Extract the [X, Y] coordinate from the center of the cell holding the provided text.  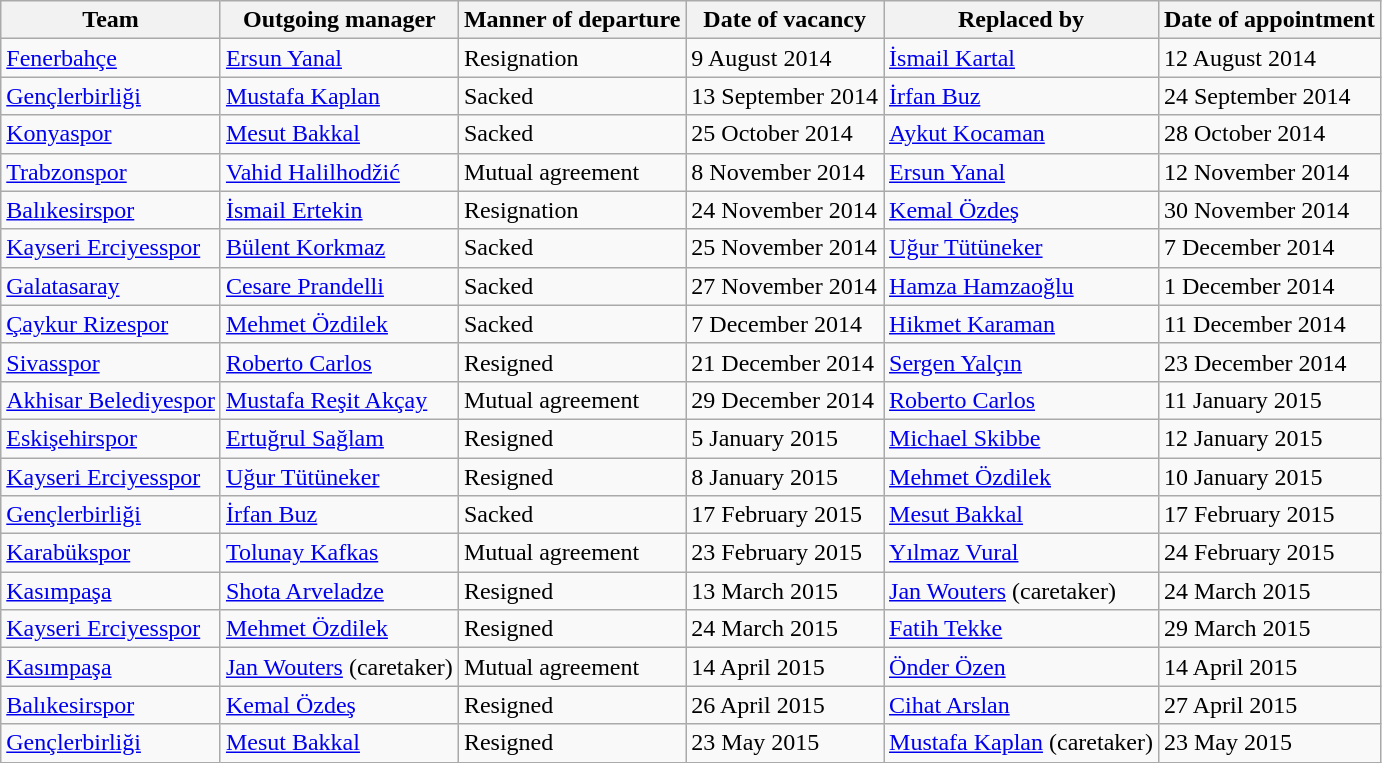
Date of appointment [1269, 20]
Konyaspor [111, 134]
24 November 2014 [785, 210]
26 April 2015 [785, 705]
Shota Arveladze [339, 591]
12 January 2015 [1269, 438]
8 November 2014 [785, 172]
30 November 2014 [1269, 210]
28 October 2014 [1269, 134]
Team [111, 20]
Karabükspor [111, 553]
Outgoing manager [339, 20]
Cihat Arslan [1022, 705]
11 December 2014 [1269, 324]
23 February 2015 [785, 553]
Sivasspor [111, 362]
Tolunay Kafkas [339, 553]
13 September 2014 [785, 96]
İsmail Kartal [1022, 58]
29 March 2015 [1269, 629]
24 February 2015 [1269, 553]
Mustafa Kaplan [339, 96]
Mustafa Kaplan (caretaker) [1022, 743]
Aykut Kocaman [1022, 134]
Cesare Prandelli [339, 286]
Ertuğrul Sağlam [339, 438]
Manner of departure [572, 20]
23 December 2014 [1269, 362]
Mustafa Reşit Akçay [339, 400]
Yılmaz Vural [1022, 553]
Bülent Korkmaz [339, 248]
29 December 2014 [785, 400]
Sergen Yalçın [1022, 362]
12 August 2014 [1269, 58]
Michael Skibbe [1022, 438]
Vahid Halilhodžić [339, 172]
24 September 2014 [1269, 96]
8 January 2015 [785, 477]
İsmail Ertekin [339, 210]
Hamza Hamzaoğlu [1022, 286]
Önder Özen [1022, 667]
Replaced by [1022, 20]
27 November 2014 [785, 286]
1 December 2014 [1269, 286]
Trabzonspor [111, 172]
Hikmet Karaman [1022, 324]
Galatasaray [111, 286]
13 March 2015 [785, 591]
10 January 2015 [1269, 477]
21 December 2014 [785, 362]
Eskişehirspor [111, 438]
27 April 2015 [1269, 705]
9 August 2014 [785, 58]
Fatih Tekke [1022, 629]
Date of vacancy [785, 20]
25 November 2014 [785, 248]
Akhisar Belediyespor [111, 400]
Fenerbahçe [111, 58]
5 January 2015 [785, 438]
12 November 2014 [1269, 172]
Çaykur Rizespor [111, 324]
25 October 2014 [785, 134]
11 January 2015 [1269, 400]
